Return (x, y) of the center of cell containing provided text 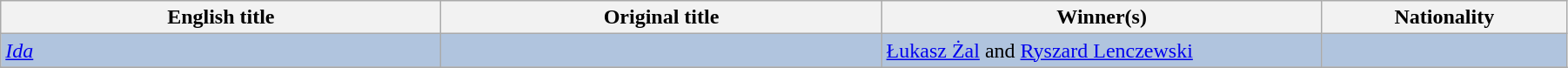
Łukasz Żal and Ryszard Lenczewski (1102, 51)
Ida (221, 51)
Nationality (1444, 17)
English title (221, 17)
Original title (661, 17)
Winner(s) (1102, 17)
